Detect which cell encompasses the target text, then output its [X, Y] center coordinate. 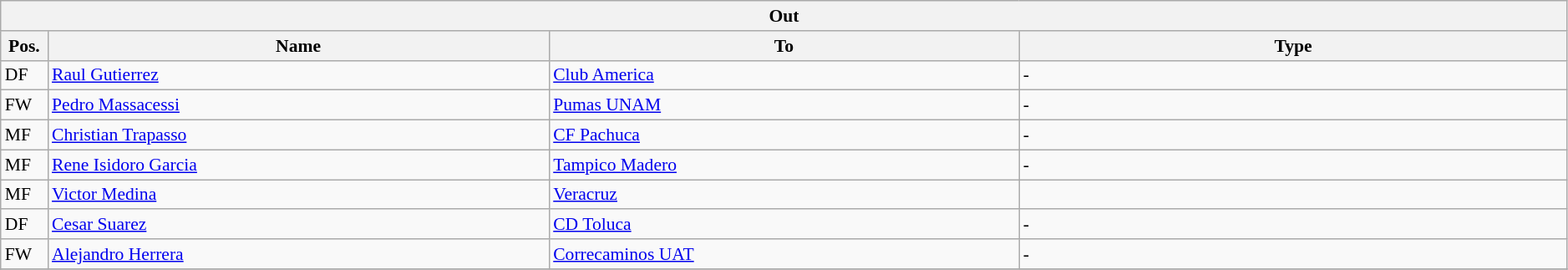
Alejandro Herrera [298, 254]
Club America [784, 75]
To [784, 46]
CF Pachuca [784, 135]
Cesar Suarez [298, 225]
Pos. [24, 46]
Pedro Massacessi [298, 105]
Name [298, 46]
Tampico Madero [784, 165]
CD Toluca [784, 225]
Out [784, 16]
Victor Medina [298, 195]
Correcaminos UAT [784, 254]
Type [1293, 46]
Raul Gutierrez [298, 75]
Rene Isidoro Garcia [298, 165]
Christian Trapasso [298, 135]
Pumas UNAM [784, 105]
Veracruz [784, 195]
